Locate the cell with the specified text and output its [x, y] center coordinate. 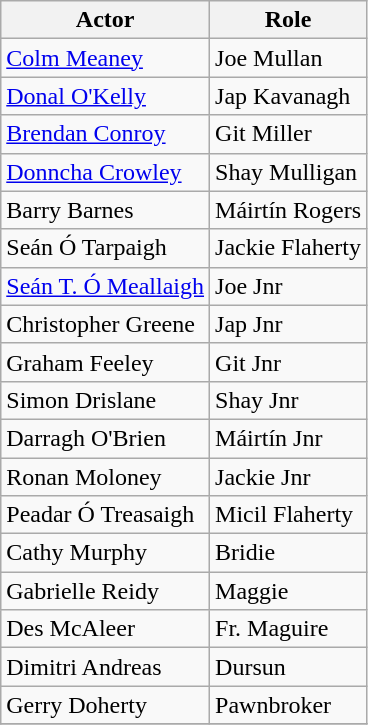
Micil Flaherty [288, 515]
Christopher Greene [106, 324]
Brendan Conroy [106, 134]
Joe Mullan [288, 58]
Fr. Maguire [288, 629]
Gabrielle Reidy [106, 591]
Git Jnr [288, 362]
Actor [106, 20]
Joe Jnr [288, 286]
Jackie Flaherty [288, 248]
Seán T. Ó Meallaigh [106, 286]
Donncha Crowley [106, 172]
Maggie [288, 591]
Ronan Moloney [106, 477]
Máirtín Jnr [288, 438]
Máirtín Rogers [288, 210]
Pawnbroker [288, 705]
Jackie Jnr [288, 477]
Shay Jnr [288, 400]
Git Miller [288, 134]
Gerry Doherty [106, 705]
Dimitri Andreas [106, 667]
Peadar Ó Treasaigh [106, 515]
Dursun [288, 667]
Jap Jnr [288, 324]
Donal O'Kelly [106, 96]
Des McAleer [106, 629]
Bridie [288, 553]
Jap Kavanagh [288, 96]
Shay Mulligan [288, 172]
Graham Feeley [106, 362]
Colm Meaney [106, 58]
Seán Ó Tarpaigh [106, 248]
Role [288, 20]
Simon Drislane [106, 400]
Cathy Murphy [106, 553]
Barry Barnes [106, 210]
Darragh O'Brien [106, 438]
